Extract the (X, Y) coordinate from the center of the cell holding the provided text.  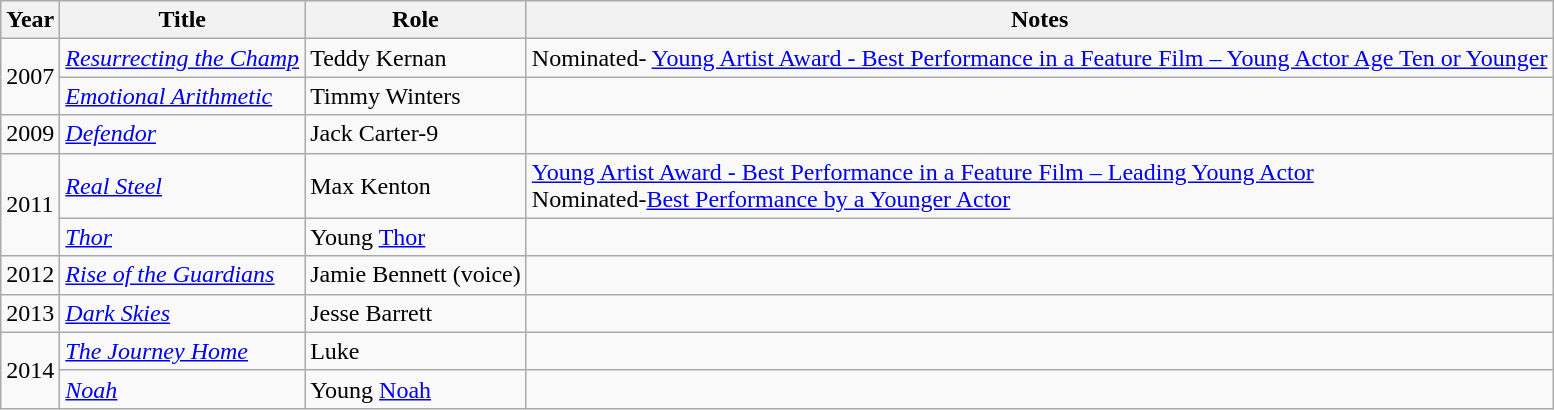
Young Thor (416, 237)
Defendor (182, 134)
Rise of the Guardians (182, 275)
2012 (30, 275)
2011 (30, 204)
2013 (30, 313)
Emotional Arithmetic (182, 96)
Year (30, 20)
Notes (1040, 20)
Nominated- Young Artist Award - Best Performance in a Feature Film – Young Actor Age Ten or Younger (1040, 58)
Jack Carter-9 (416, 134)
2014 (30, 370)
Dark Skies (182, 313)
Jamie Bennett (voice) (416, 275)
Teddy Kernan (416, 58)
2007 (30, 77)
The Journey Home (182, 351)
Real Steel (182, 186)
Noah (182, 389)
Jesse Barrett (416, 313)
Title (182, 20)
Role (416, 20)
Luke (416, 351)
Resurrecting the Champ (182, 58)
Thor (182, 237)
Max Kenton (416, 186)
Young Noah (416, 389)
Young Artist Award - Best Performance in a Feature Film – Leading Young ActorNominated-Best Performance by a Younger Actor (1040, 186)
2009 (30, 134)
Timmy Winters (416, 96)
